Pinpoint the cell where the given text exists, returning its (X, Y) midpoint coordinate. 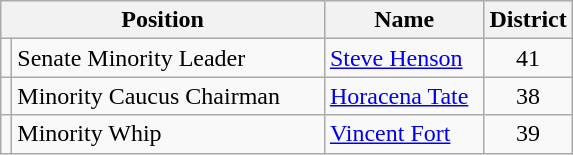
41 (528, 58)
Steve Henson (404, 58)
Horacena Tate (404, 96)
39 (528, 134)
Position (163, 20)
Minority Caucus Chairman (168, 96)
Name (404, 20)
Vincent Fort (404, 134)
Senate Minority Leader (168, 58)
38 (528, 96)
District (528, 20)
Minority Whip (168, 134)
